Extract the (x, y) coordinate from the center of the cell holding the provided text.  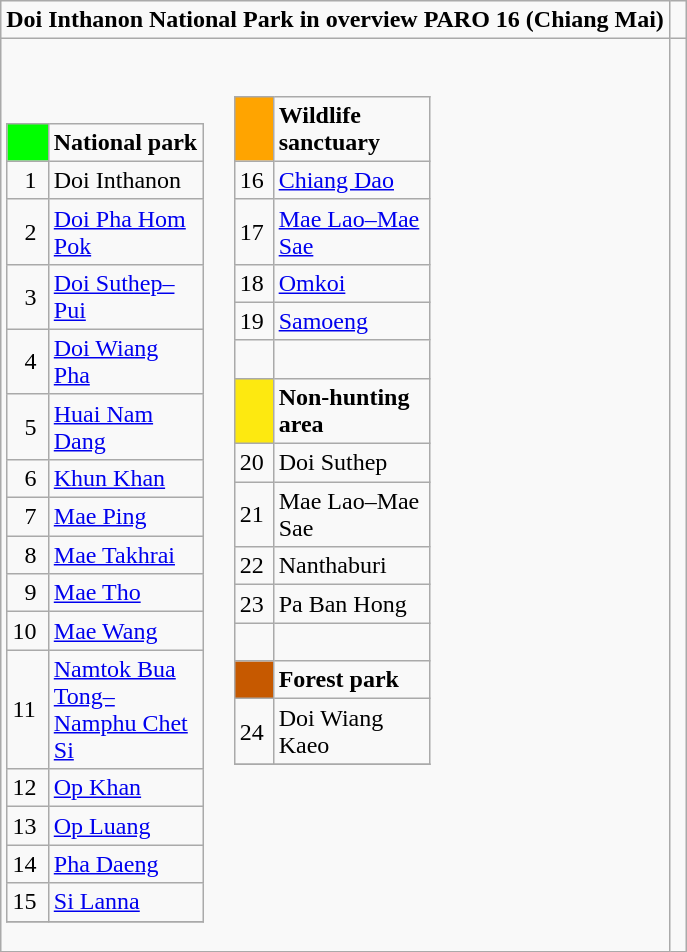
9 (28, 593)
2 (28, 232)
Op Khan (126, 788)
10 (28, 631)
Mae Wang (126, 631)
Namtok Bua Tong–Namphu Chet Si (126, 710)
20 (254, 463)
Mae Takhrai (126, 555)
11 (28, 710)
17 (254, 232)
Omkoi (352, 283)
Doi Suthep (352, 463)
Pha Daeng (126, 864)
18 (254, 283)
Op Luang (126, 826)
1 (28, 180)
Doi Wiang Kaeo (352, 732)
4 (28, 362)
6 (28, 478)
Pa Ban Hong (352, 604)
Forest park (352, 680)
Doi Inthanon (126, 180)
12 (28, 788)
Non-hunting area (352, 410)
Wildlife sanctuary (352, 128)
15 (28, 902)
Chiang Dao (352, 180)
Samoeng (352, 321)
16 (254, 180)
23 (254, 604)
Doi Suthep–Pui (126, 296)
19 (254, 321)
Huai Nam Dang (126, 426)
21 (254, 514)
8 (28, 555)
Khun Khan (126, 478)
Mae Tho (126, 593)
National park (126, 142)
24 (254, 732)
Si Lanna (126, 902)
Nanthaburi (352, 566)
22 (254, 566)
Doi Pha Hom Pok (126, 232)
3 (28, 296)
Doi Inthanon National Park in overview PARO 16 (Chiang Mai) (336, 20)
Doi Wiang Pha (126, 362)
7 (28, 517)
13 (28, 826)
14 (28, 864)
Mae Ping (126, 517)
5 (28, 426)
